Find where the given text appears and provide that cell's center as (x, y) coordinate. 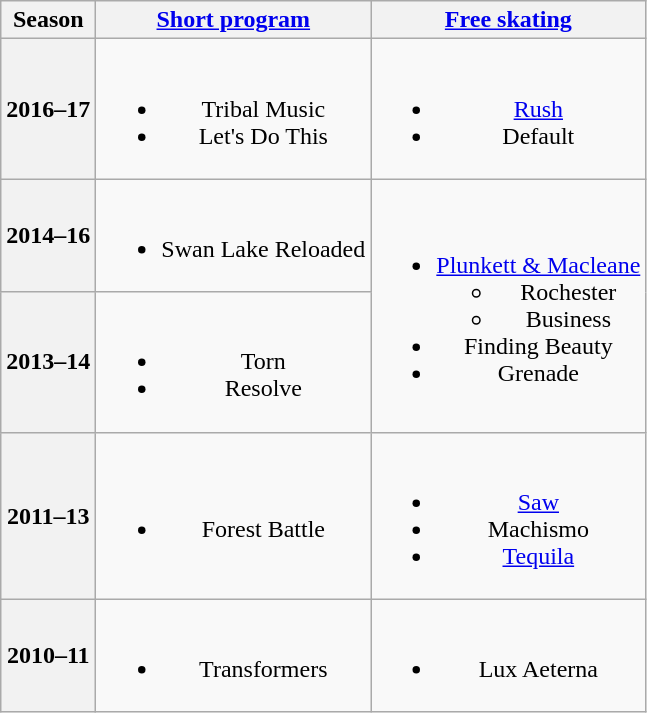
2014–16 (48, 236)
Forest Battle (234, 516)
Plunkett & Macleane RochesterBusinessFinding Beauty Grenade (508, 306)
Lux Aeterna (508, 656)
2016–17 (48, 109)
Short program (234, 20)
Torn Resolve (234, 362)
2013–14 (48, 362)
Transformers (234, 656)
Swan Lake Reloaded (234, 236)
Rush Default (508, 109)
2011–13 (48, 516)
Saw Machismo Tequila (508, 516)
2010–11 (48, 656)
Tribal Music Let's Do This (234, 109)
Free skating (508, 20)
Season (48, 20)
